Find where the given text appears and provide that cell's center as (X, Y) coordinate. 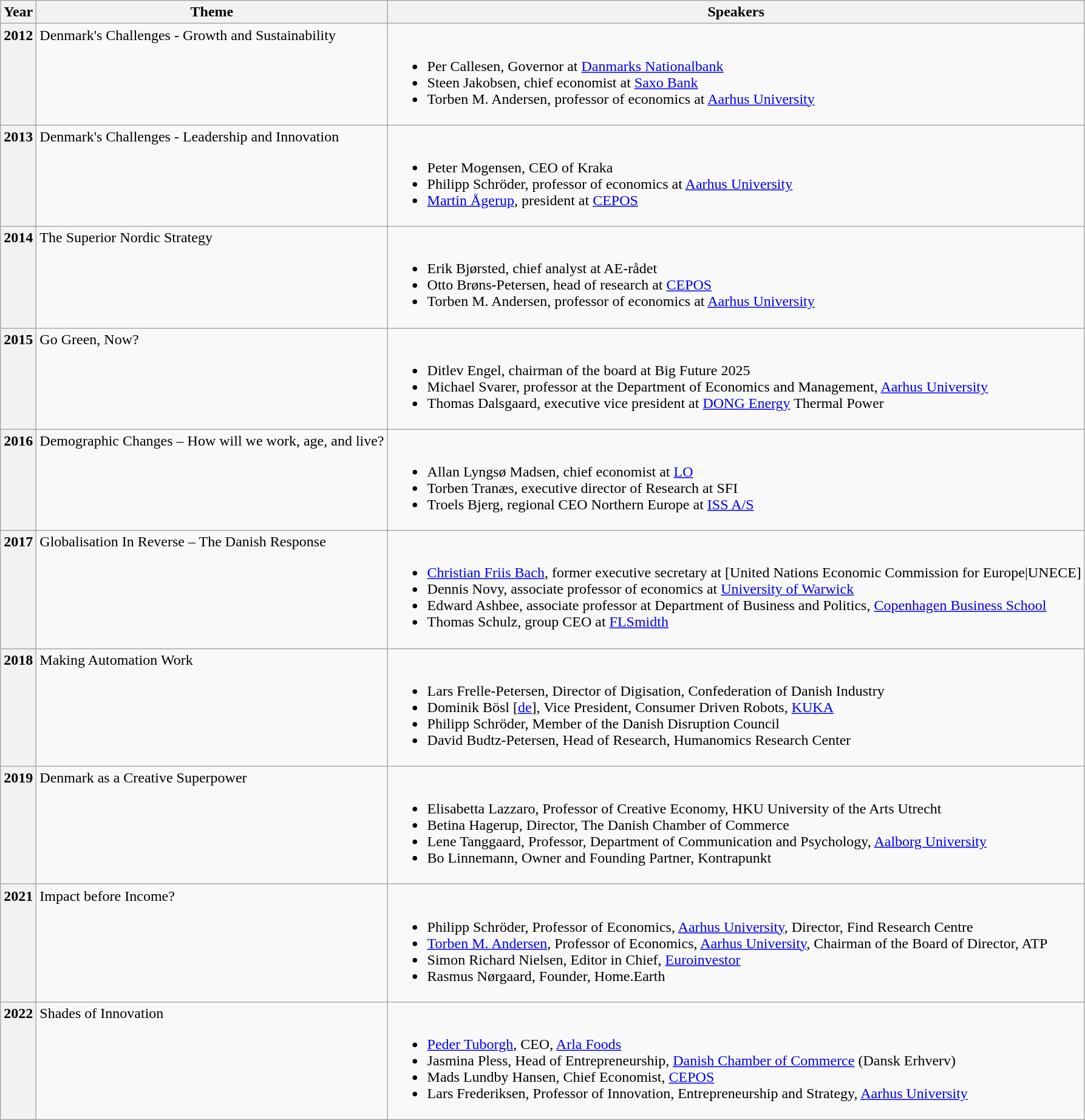
Demographic Changes – How will we work, age, and live? (212, 480)
Speakers (736, 12)
Erik Bjørsted, chief analyst at AE-rådetOtto Brøns-Petersen, head of research at CEPOSTorben M. Andersen, professor of economics at Aarhus University (736, 277)
Denmark's Challenges - Growth and Sustainability (212, 74)
The Superior Nordic Strategy (212, 277)
2022 (18, 1061)
Denmark's Challenges - Leadership and Innovation (212, 176)
2021 (18, 943)
2017 (18, 589)
2014 (18, 277)
Denmark as a Creative Superpower (212, 825)
2013 (18, 176)
2019 (18, 825)
2018 (18, 707)
Making Automation Work (212, 707)
2012 (18, 74)
Go Green, Now? (212, 379)
Peter Mogensen, CEO of KrakaPhilipp Schröder, professor of economics at Aarhus UniversityMartin Ågerup, president at CEPOS (736, 176)
Impact before Income? (212, 943)
Shades of Innovation (212, 1061)
Globalisation In Reverse – The Danish Response (212, 589)
2016 (18, 480)
2015 (18, 379)
Allan Lyngsø Madsen, chief economist at LOTorben Tranæs, executive director of Research at SFITroels Bjerg, regional CEO Northern Europe at ISS A/S (736, 480)
Year (18, 12)
Theme (212, 12)
